Return [x, y] of the center of cell containing provided text 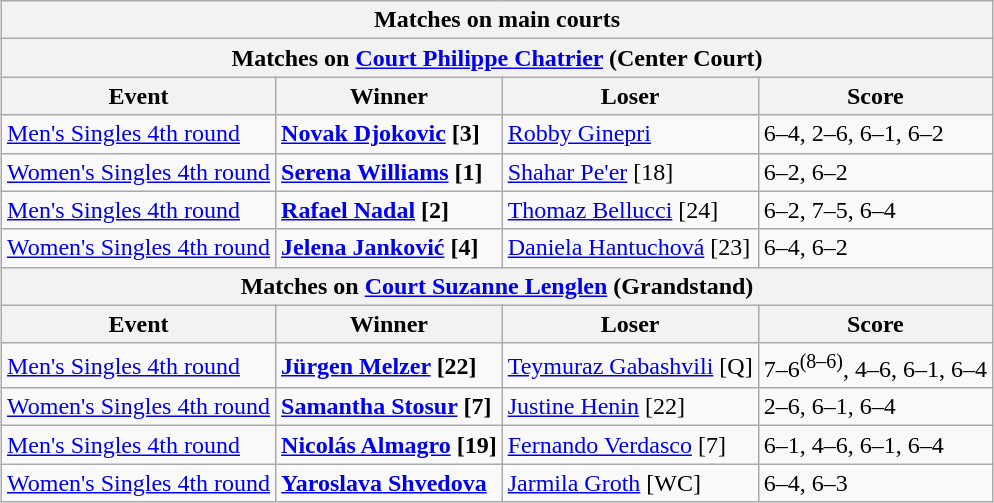
2–6, 6–1, 6–4 [875, 407]
Jelena Janković [4] [390, 248]
Matches on Court Suzanne Lenglen (Grandstand) [496, 286]
6–4, 6–3 [875, 483]
Serena Williams [1] [390, 172]
6–2, 6–2 [875, 172]
Nicolás Almagro [19] [390, 445]
Jürgen Melzer [22] [390, 366]
6–4, 2–6, 6–1, 6–2 [875, 134]
Shahar Pe'er [18] [630, 172]
6–1, 4–6, 6–1, 6–4 [875, 445]
Teymuraz Gabashvili [Q] [630, 366]
Rafael Nadal [2] [390, 210]
Matches on Court Philippe Chatrier (Center Court) [496, 58]
Robby Ginepri [630, 134]
Matches on main courts [496, 20]
Samantha Stosur [7] [390, 407]
6–4, 6–2 [875, 248]
Thomaz Bellucci [24] [630, 210]
Novak Djokovic [3] [390, 134]
6–2, 7–5, 6–4 [875, 210]
Fernando Verdasco [7] [630, 445]
Daniela Hantuchová [23] [630, 248]
Yaroslava Shvedova [390, 483]
7–6(8–6), 4–6, 6–1, 6–4 [875, 366]
Justine Henin [22] [630, 407]
Jarmila Groth [WC] [630, 483]
